Capture the cell that displays the provided text and extract its (X, Y) central coordinate. 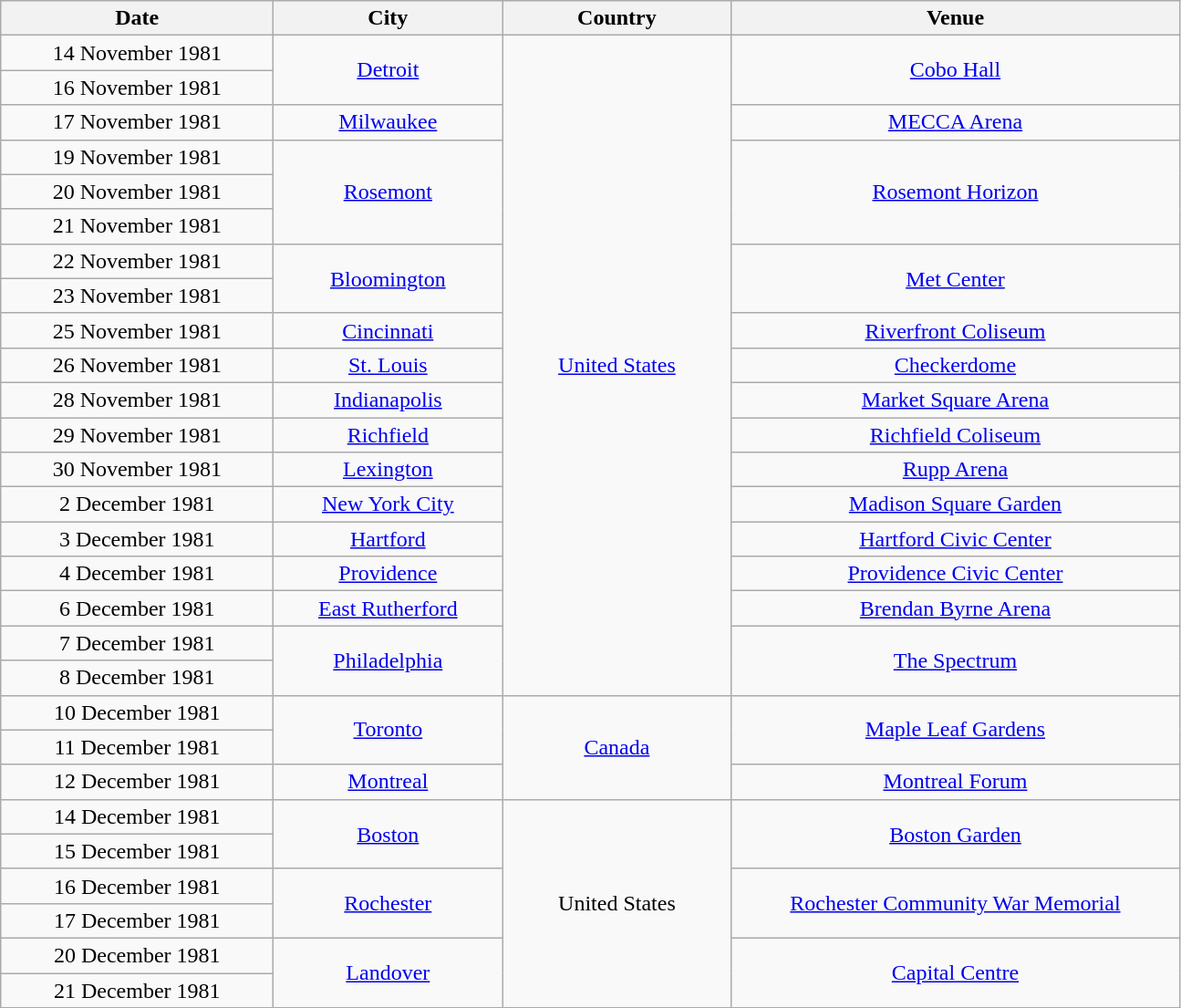
Providence Civic Center (956, 574)
11 December 1981 (137, 747)
20 December 1981 (137, 955)
Rosemont (388, 192)
28 November 1981 (137, 400)
23 November 1981 (137, 296)
12 December 1981 (137, 782)
Montreal Forum (956, 782)
20 November 1981 (137, 192)
29 November 1981 (137, 435)
MECCA Arena (956, 122)
Rochester Community War Memorial (956, 903)
Country (616, 18)
Maple Leaf Gardens (956, 730)
17 November 1981 (137, 122)
Riverfront Coliseum (956, 330)
Cincinnati (388, 330)
Checkerdome (956, 365)
Montreal (388, 782)
22 November 1981 (137, 261)
The Spectrum (956, 660)
Toronto (388, 730)
Bloomington (388, 278)
25 November 1981 (137, 330)
15 December 1981 (137, 851)
Cobo Hall (956, 70)
Detroit (388, 70)
Canada (616, 747)
Madison Square Garden (956, 504)
8 December 1981 (137, 678)
Rupp Arena (956, 470)
7 December 1981 (137, 643)
14 December 1981 (137, 816)
6 December 1981 (137, 608)
Richfield (388, 435)
Venue (956, 18)
19 November 1981 (137, 157)
St. Louis (388, 365)
Boston Garden (956, 834)
Hartford (388, 539)
Capital Centre (956, 972)
Philadelphia (388, 660)
Boston (388, 834)
Milwaukee (388, 122)
17 December 1981 (137, 920)
Met Center (956, 278)
Market Square Arena (956, 400)
East Rutherford (388, 608)
Rosemont Horizon (956, 192)
City (388, 18)
4 December 1981 (137, 574)
21 December 1981 (137, 990)
New York City (388, 504)
Richfield Coliseum (956, 435)
Hartford Civic Center (956, 539)
3 December 1981 (137, 539)
Date (137, 18)
16 December 1981 (137, 886)
Rochester (388, 903)
Brendan Byrne Arena (956, 608)
30 November 1981 (137, 470)
21 November 1981 (137, 226)
Lexington (388, 470)
14 November 1981 (137, 53)
16 November 1981 (137, 88)
Providence (388, 574)
Landover (388, 972)
2 December 1981 (137, 504)
Indianapolis (388, 400)
10 December 1981 (137, 712)
26 November 1981 (137, 365)
